From the cell containing the given text, extract its center point as [X, Y] coordinate. 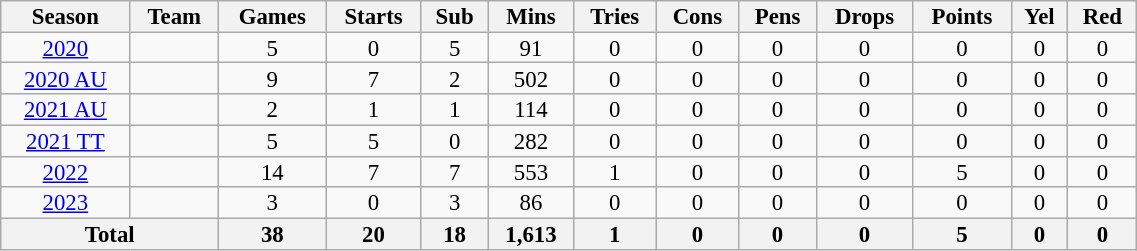
2023 [66, 204]
91 [530, 48]
2021 AU [66, 110]
1,613 [530, 234]
Cons [698, 16]
9 [272, 78]
Tries [615, 16]
Points [962, 16]
114 [530, 110]
38 [272, 234]
Pens [778, 16]
Games [272, 16]
502 [530, 78]
Total [110, 234]
Yel [1040, 16]
2022 [66, 172]
Team [174, 16]
Red [1102, 16]
2020 AU [66, 78]
553 [530, 172]
2020 [66, 48]
Mins [530, 16]
Starts [374, 16]
18 [454, 234]
2021 TT [66, 140]
20 [374, 234]
Season [66, 16]
Sub [454, 16]
14 [272, 172]
86 [530, 204]
Drops [864, 16]
282 [530, 140]
